Identify which cell holds the provided text, then report its [x, y] central coordinate. 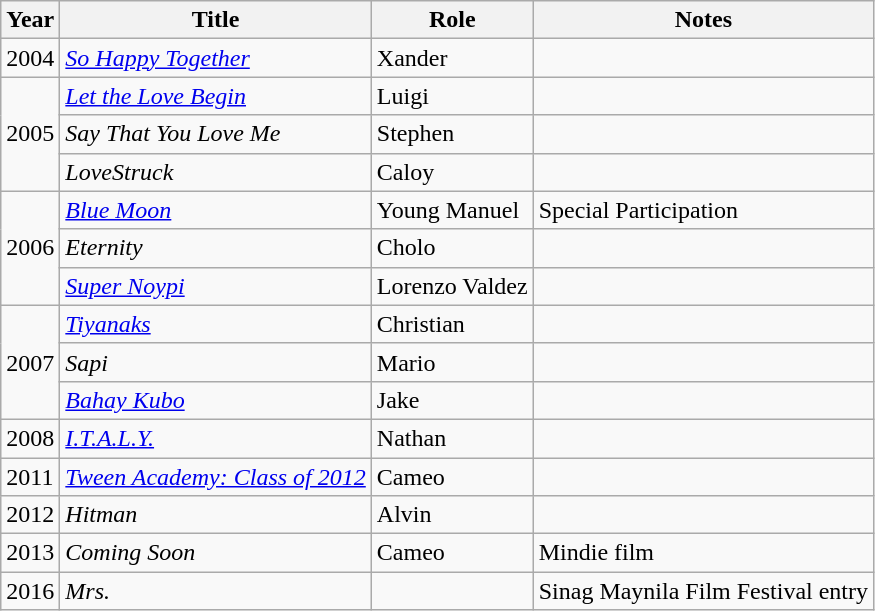
Mrs. [216, 591]
2011 [30, 477]
Coming Soon [216, 553]
Jake [452, 400]
Special Participation [703, 210]
Lorenzo Valdez [452, 286]
Title [216, 20]
Blue Moon [216, 210]
Sapi [216, 362]
So Happy Together [216, 58]
Alvin [452, 515]
2006 [30, 248]
Super Noypi [216, 286]
2016 [30, 591]
Caloy [452, 172]
Eternity [216, 248]
Stephen [452, 134]
Year [30, 20]
Bahay Kubo [216, 400]
Cholo [452, 248]
Tiyanaks [216, 324]
Sinag Maynila Film Festival entry [703, 591]
Mindie film [703, 553]
2005 [30, 134]
Role [452, 20]
I.T.A.L.Y. [216, 438]
Nathan [452, 438]
Mario [452, 362]
Christian [452, 324]
2012 [30, 515]
LoveStruck [216, 172]
2013 [30, 553]
Say That You Love Me [216, 134]
Tween Academy: Class of 2012 [216, 477]
Young Manuel [452, 210]
Xander [452, 58]
Hitman [216, 515]
Notes [703, 20]
Luigi [452, 96]
2007 [30, 362]
2008 [30, 438]
Let the Love Begin [216, 96]
2004 [30, 58]
